Identify which cell holds the provided text, then report its [x, y] central coordinate. 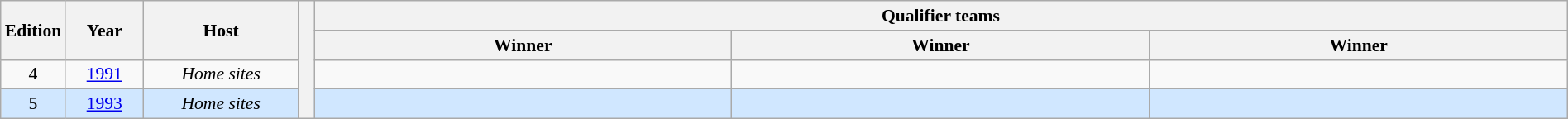
1991 [104, 74]
Host [221, 30]
4 [33, 74]
Qualifier teams [941, 16]
Edition [33, 30]
5 [33, 104]
Year [104, 30]
1993 [104, 104]
